From the cell containing the given text, extract its center point as (X, Y) coordinate. 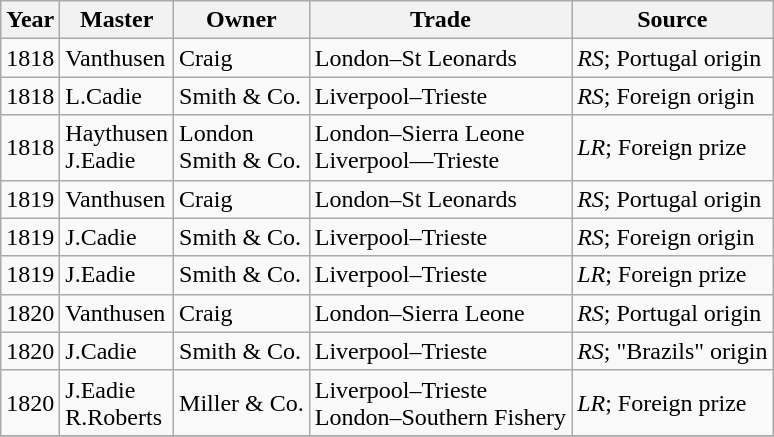
J.Eadie (117, 275)
RS; "Brazils" origin (672, 351)
London–Sierra LeoneLiverpool—Trieste (440, 148)
Master (117, 20)
LondonSmith & Co. (242, 148)
J.EadieR.Roberts (117, 402)
Owner (242, 20)
Miller & Co. (242, 402)
Liverpool–TriesteLondon–Southern Fishery (440, 402)
Year (30, 20)
L.Cadie (117, 96)
HaythusenJ.Eadie (117, 148)
London–Sierra Leone (440, 313)
Trade (440, 20)
Source (672, 20)
